Find where the given text appears and provide that cell's center as [X, Y] coordinate. 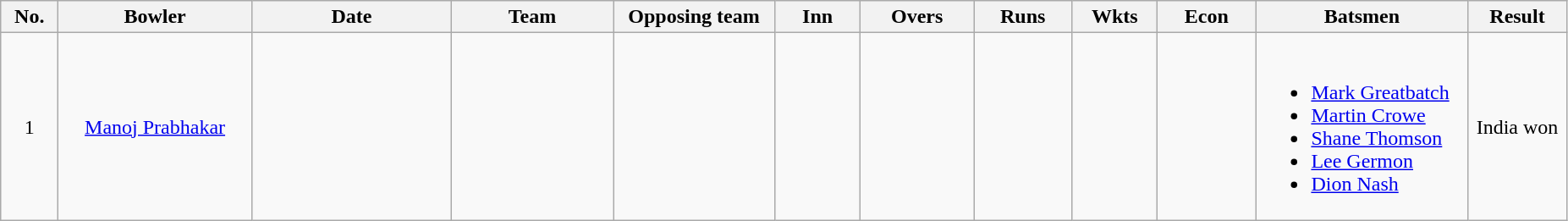
Batsmen [1362, 17]
Runs [1023, 17]
Overs [917, 17]
Team [531, 17]
Bowler [156, 17]
Date [351, 17]
Manoj Prabhakar [156, 127]
Mark GreatbatchMartin CroweShane ThomsonLee GermonDion Nash [1362, 127]
Opposing team [694, 17]
India won [1517, 127]
Econ [1207, 17]
Wkts [1115, 17]
No. [30, 17]
Result [1517, 17]
1 [30, 127]
Inn [817, 17]
